Return (x, y) of the center of cell containing provided text 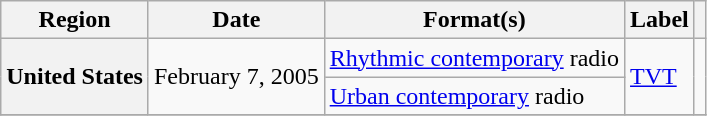
Urban contemporary radio (474, 96)
Date (236, 20)
TVT (660, 77)
Region (75, 20)
United States (75, 77)
Rhythmic contemporary radio (474, 58)
February 7, 2005 (236, 77)
Label (660, 20)
Format(s) (474, 20)
